Output the [x, y] coordinate of the center of the cell containing the given text.  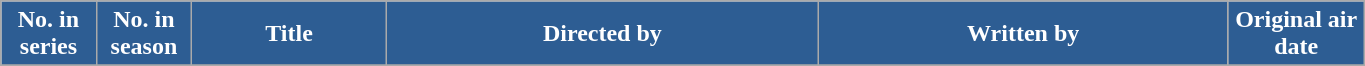
No. inseason [144, 34]
Original air date [1296, 34]
No. inseries [48, 34]
Written by [1023, 34]
Directed by [602, 34]
Title [290, 34]
